Extract the [X, Y] coordinate from the center of the cell holding the provided text.  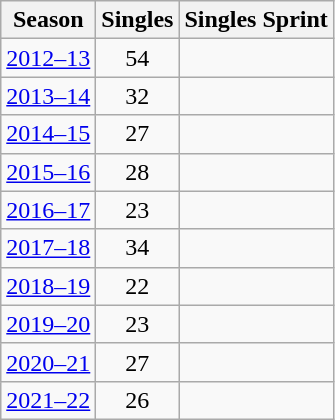
22 [138, 286]
54 [138, 58]
2021–22 [48, 400]
2016–17 [48, 210]
2020–21 [48, 362]
32 [138, 96]
2017–18 [48, 248]
2014–15 [48, 134]
2018–19 [48, 286]
28 [138, 172]
2019–20 [48, 324]
34 [138, 248]
Singles Sprint [256, 20]
Season [48, 20]
Singles [138, 20]
2012–13 [48, 58]
2015–16 [48, 172]
26 [138, 400]
2013–14 [48, 96]
